Provide the (x, y) coordinate of the cell's center where the given text is located.  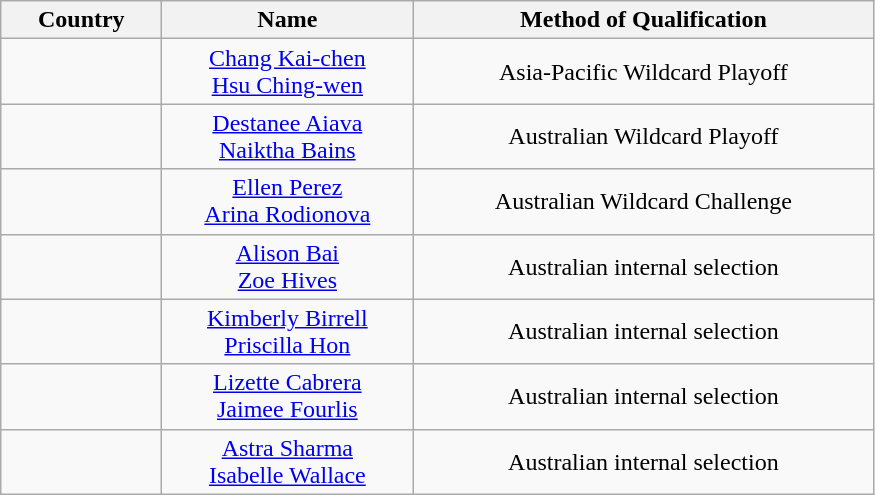
Destanee AiavaNaiktha Bains (288, 136)
Astra SharmaIsabelle Wallace (288, 462)
Kimberly BirrellPriscilla Hon (288, 332)
Chang Kai-chenHsu Ching-wen (288, 72)
Australian Wildcard Challenge (644, 202)
Ellen PerezArina Rodionova (288, 202)
Name (288, 20)
Method of Qualification (644, 20)
Lizette CabreraJaimee Fourlis (288, 396)
Asia-Pacific Wildcard Playoff (644, 72)
Australian Wildcard Playoff (644, 136)
Country (82, 20)
Alison BaiZoe Hives (288, 266)
